Capture the cell that displays the provided text and extract its (X, Y) central coordinate. 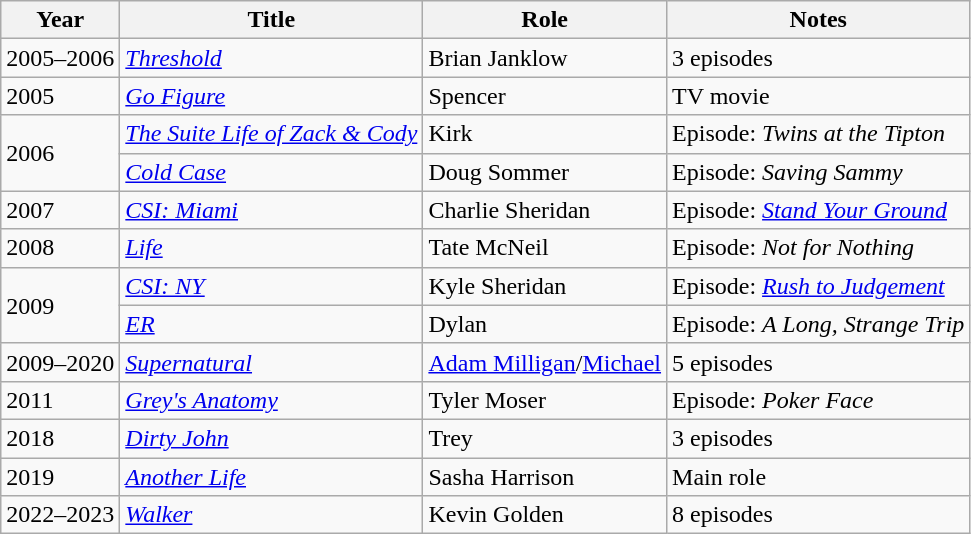
Episode: Not for Nothing (818, 248)
Grey's Anatomy (272, 400)
2005–2006 (60, 58)
Doug Sommer (545, 172)
Year (60, 20)
Cold Case (272, 172)
Adam Milligan/Michael (545, 362)
Trey (545, 438)
2007 (60, 210)
Kyle Sheridan (545, 286)
Walker (272, 515)
Episode: Twins at the Tipton (818, 134)
Kevin Golden (545, 515)
ER (272, 324)
Threshold (272, 58)
2008 (60, 248)
5 episodes (818, 362)
2022–2023 (60, 515)
Episode: Saving Sammy (818, 172)
Another Life (272, 477)
Tyler Moser (545, 400)
2018 (60, 438)
2019 (60, 477)
Tate McNeil (545, 248)
2009 (60, 305)
Charlie Sheridan (545, 210)
Dirty John (272, 438)
Main role (818, 477)
Episode: Poker Face (818, 400)
Title (272, 20)
Go Figure (272, 96)
2006 (60, 153)
Episode: Rush to Judgement (818, 286)
CSI: Miami (272, 210)
Episode: Stand Your Ground (818, 210)
2009–2020 (60, 362)
8 episodes (818, 515)
Spencer (545, 96)
2011 (60, 400)
Kirk (545, 134)
Role (545, 20)
Dylan (545, 324)
TV movie (818, 96)
Brian Janklow (545, 58)
Supernatural (272, 362)
Episode: A Long, Strange Trip (818, 324)
CSI: NY (272, 286)
Notes (818, 20)
The Suite Life of Zack & Cody (272, 134)
Life (272, 248)
Sasha Harrison (545, 477)
2005 (60, 96)
